Return the (x, y) coordinate for the center point of the cell that contains the specified text.  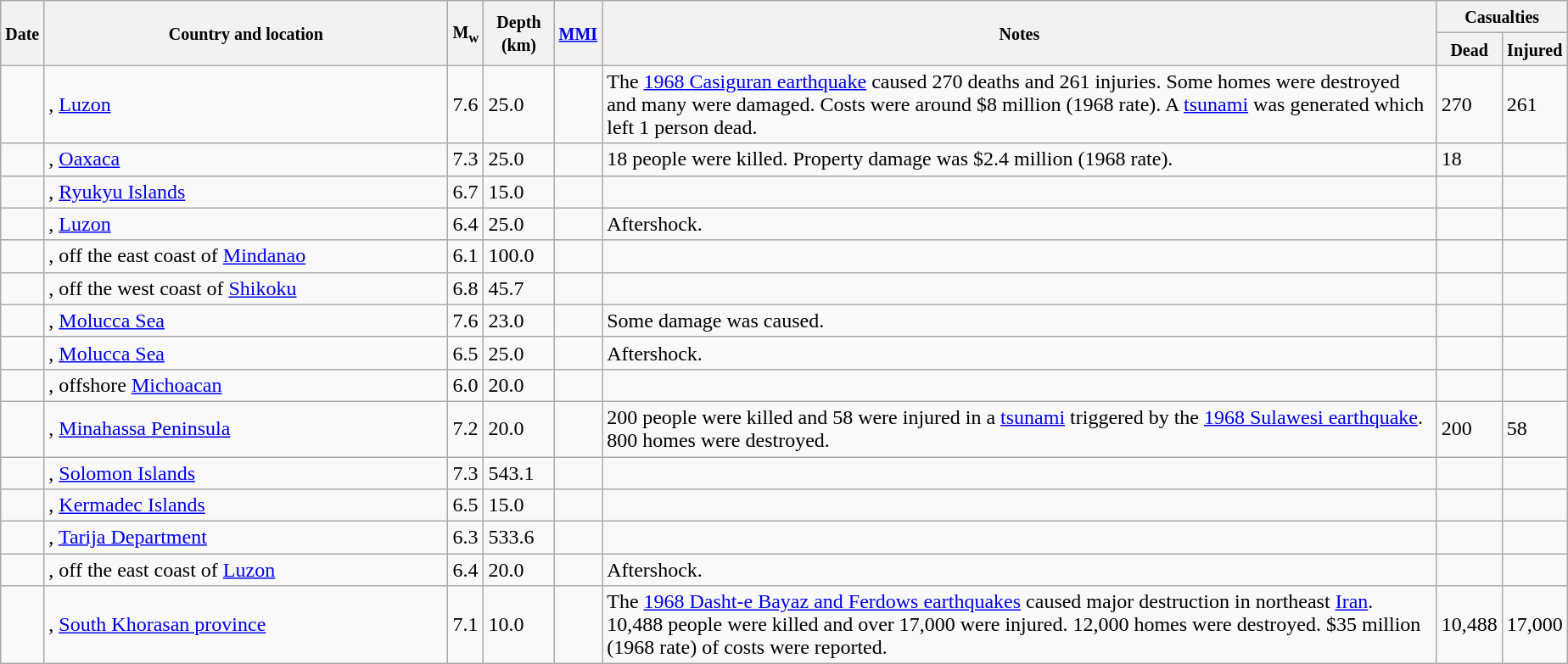
18 people were killed. Property damage was $2.4 million (1968 rate). (1020, 159)
Country and location (246, 33)
17,000 (1534, 625)
6.8 (466, 288)
, off the east coast of Mindanao (246, 256)
, off the east coast of Luzon (246, 570)
, South Khorasan province (246, 625)
, offshore Michoacan (246, 385)
, Oaxaca (246, 159)
6.7 (466, 192)
Casualties (1502, 17)
Injured (1534, 49)
Depth (km) (519, 33)
23.0 (519, 321)
6.3 (466, 538)
200 people were killed and 58 were injured in a tsunami triggered by the 1968 Sulawesi earthquake. 800 homes were destroyed. (1020, 429)
261 (1534, 104)
6.1 (466, 256)
45.7 (519, 288)
Date (22, 33)
10.0 (519, 625)
, off the west coast of Shikoku (246, 288)
, Minahassa Peninsula (246, 429)
7.2 (466, 429)
Mw (466, 33)
270 (1470, 104)
Notes (1020, 33)
10,488 (1470, 625)
, Solomon Islands (246, 472)
, Ryukyu Islands (246, 192)
Dead (1470, 49)
, Tarija Department (246, 538)
6.0 (466, 385)
58 (1534, 429)
18 (1470, 159)
7.1 (466, 625)
Some damage was caused. (1020, 321)
MMI (579, 33)
543.1 (519, 472)
100.0 (519, 256)
200 (1470, 429)
, Kermadec Islands (246, 505)
533.6 (519, 538)
